Return the (x, y) coordinate for the center point of the cell that contains the specified text.  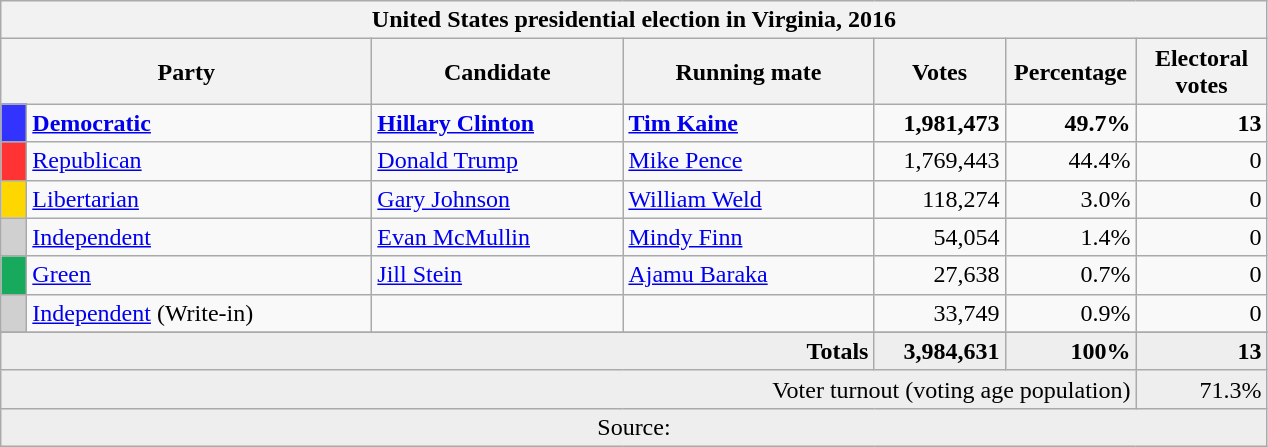
Donald Trump (498, 161)
Gary Johnson (498, 199)
Green (200, 275)
3.0% (1070, 199)
0.9% (1070, 313)
0.7% (1070, 275)
1,981,473 (940, 123)
Voter turnout (voting age population) (568, 389)
Ajamu Baraka (748, 275)
Democratic (200, 123)
William Weld (748, 199)
1.4% (1070, 237)
54,054 (940, 237)
Mike Pence (748, 161)
Running mate (748, 72)
Party (186, 72)
Percentage (1070, 72)
Independent (200, 237)
Source: (634, 427)
Hillary Clinton (498, 123)
71.3% (1202, 389)
27,638 (940, 275)
Independent (Write-in) (200, 313)
3,984,631 (940, 351)
Electoral votes (1202, 72)
Mindy Finn (748, 237)
33,749 (940, 313)
49.7% (1070, 123)
Republican (200, 161)
Candidate (498, 72)
Votes (940, 72)
100% (1070, 351)
44.4% (1070, 161)
Jill Stein (498, 275)
Tim Kaine (748, 123)
Libertarian (200, 199)
118,274 (940, 199)
Totals (438, 351)
United States presidential election in Virginia, 2016 (634, 20)
1,769,443 (940, 161)
Evan McMullin (498, 237)
